Capture the cell that displays the provided text and extract its [X, Y] central coordinate. 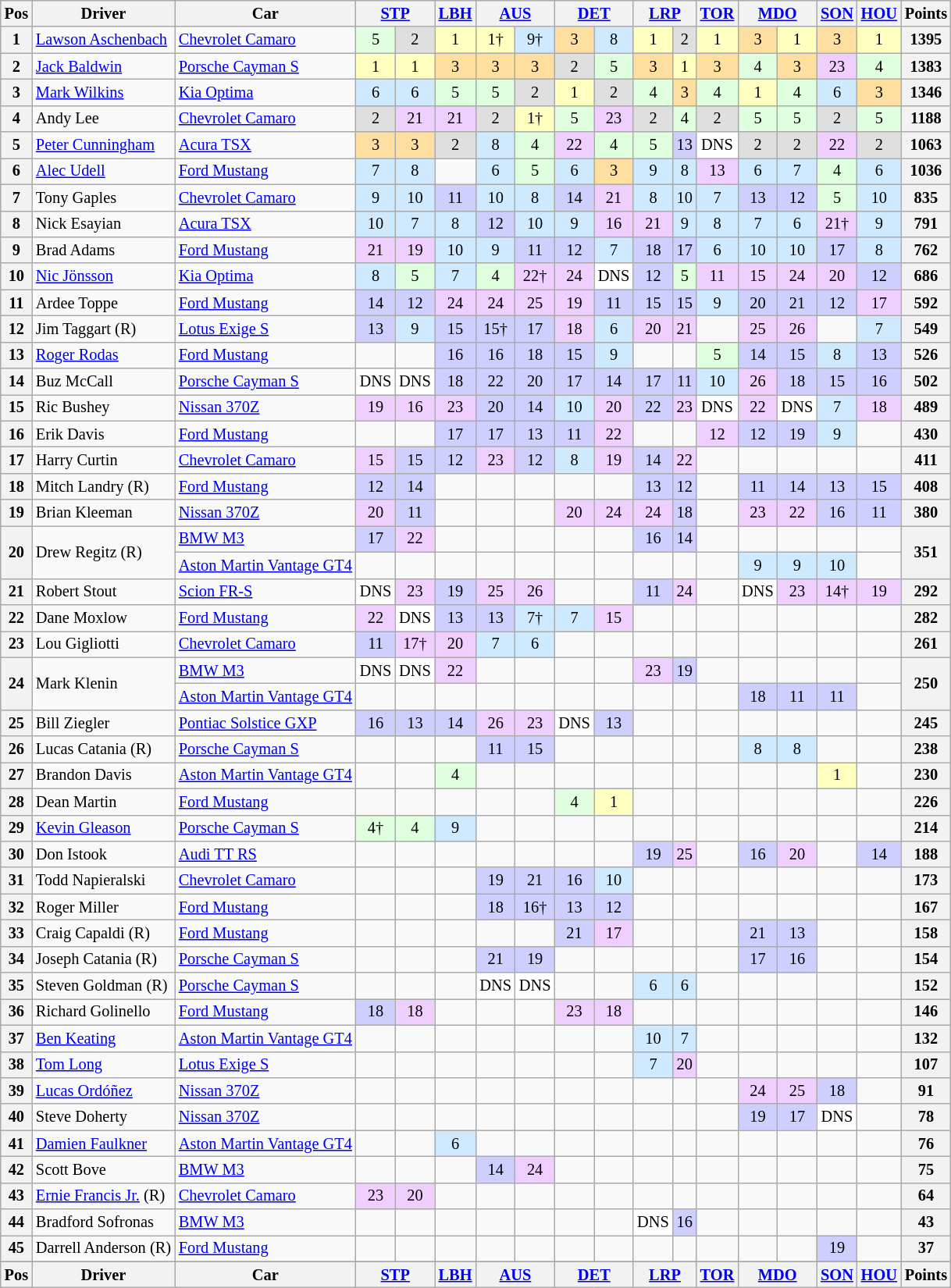
Peter Cunningham [103, 145]
38 [16, 1065]
Lucas Catania (R) [103, 749]
Mark Klenin [103, 684]
261 [926, 644]
Jim Taggart (R) [103, 329]
380 [926, 513]
Dane Moxlow [103, 617]
Bradford Sofronas [103, 1222]
Mark Wilkins [103, 92]
34 [16, 959]
Steve Doherty [103, 1117]
Lawson Aschenbach [103, 40]
32 [16, 907]
214 [926, 828]
17† [415, 644]
158 [926, 933]
9† [535, 40]
45 [16, 1248]
549 [926, 329]
408 [926, 486]
Buz McCall [103, 382]
22† [535, 276]
230 [926, 775]
107 [926, 1065]
Robert Stout [103, 592]
21† [837, 224]
75 [926, 1169]
292 [926, 592]
Ernie Francis Jr. (R) [103, 1196]
16† [535, 907]
188 [926, 854]
Jack Baldwin [103, 66]
Roger Miller [103, 907]
489 [926, 407]
Brandon Davis [103, 775]
44 [16, 1222]
1063 [926, 145]
250 [926, 684]
Ardee Toppe [103, 303]
36 [16, 1012]
430 [926, 434]
Todd Napieralski [103, 881]
29 [16, 828]
Roger Rodas [103, 355]
Erik Davis [103, 434]
39 [16, 1091]
7† [535, 617]
Bill Ziegler [103, 723]
132 [926, 1038]
Brad Adams [103, 250]
226 [926, 802]
282 [926, 617]
173 [926, 881]
154 [926, 959]
Tony Gaples [103, 197]
Scion FR-S [265, 592]
31 [16, 881]
42 [16, 1169]
1383 [926, 66]
Nick Esayian [103, 224]
Nic Jönsson [103, 276]
Steven Goldman (R) [103, 986]
41 [16, 1144]
Alec Udell [103, 171]
40 [16, 1117]
4† [376, 828]
146 [926, 1012]
Drew Regitz (R) [103, 551]
Craig Capaldi (R) [103, 933]
27 [16, 775]
64 [926, 1196]
167 [926, 907]
238 [926, 749]
Lucas Ordóñez [103, 1091]
33 [16, 933]
835 [926, 197]
411 [926, 460]
28 [16, 802]
Andy Lee [103, 119]
Mitch Landry (R) [103, 486]
592 [926, 303]
351 [926, 551]
Ric Bushey [103, 407]
Lou Gigliotti [103, 644]
Kevin Gleason [103, 828]
Don Istook [103, 854]
Dean Martin [103, 802]
Richard Golinello [103, 1012]
Ben Keating [103, 1038]
78 [926, 1117]
30 [16, 854]
686 [926, 276]
Brian Kleeman [103, 513]
152 [926, 986]
Pontiac Solstice GXP [265, 723]
91 [926, 1091]
35 [16, 986]
15† [495, 329]
1036 [926, 171]
Tom Long [103, 1065]
502 [926, 382]
Damien Faulkner [103, 1144]
1346 [926, 92]
76 [926, 1144]
1188 [926, 119]
Audi TT RS [265, 854]
Darrell Anderson (R) [103, 1248]
762 [926, 250]
Harry Curtin [103, 460]
791 [926, 224]
245 [926, 723]
1395 [926, 40]
Joseph Catania (R) [103, 959]
14† [837, 592]
526 [926, 355]
Scott Bove [103, 1169]
